Extract the [X, Y] coordinate from the center of the cell holding the provided text.  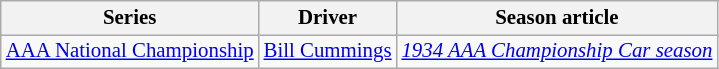
Bill Cummings [328, 51]
Driver [328, 18]
AAA National Championship [130, 51]
1934 AAA Championship Car season [558, 51]
Season article [558, 18]
Series [130, 18]
